Pinpoint the cell where the given text exists, returning its (x, y) midpoint coordinate. 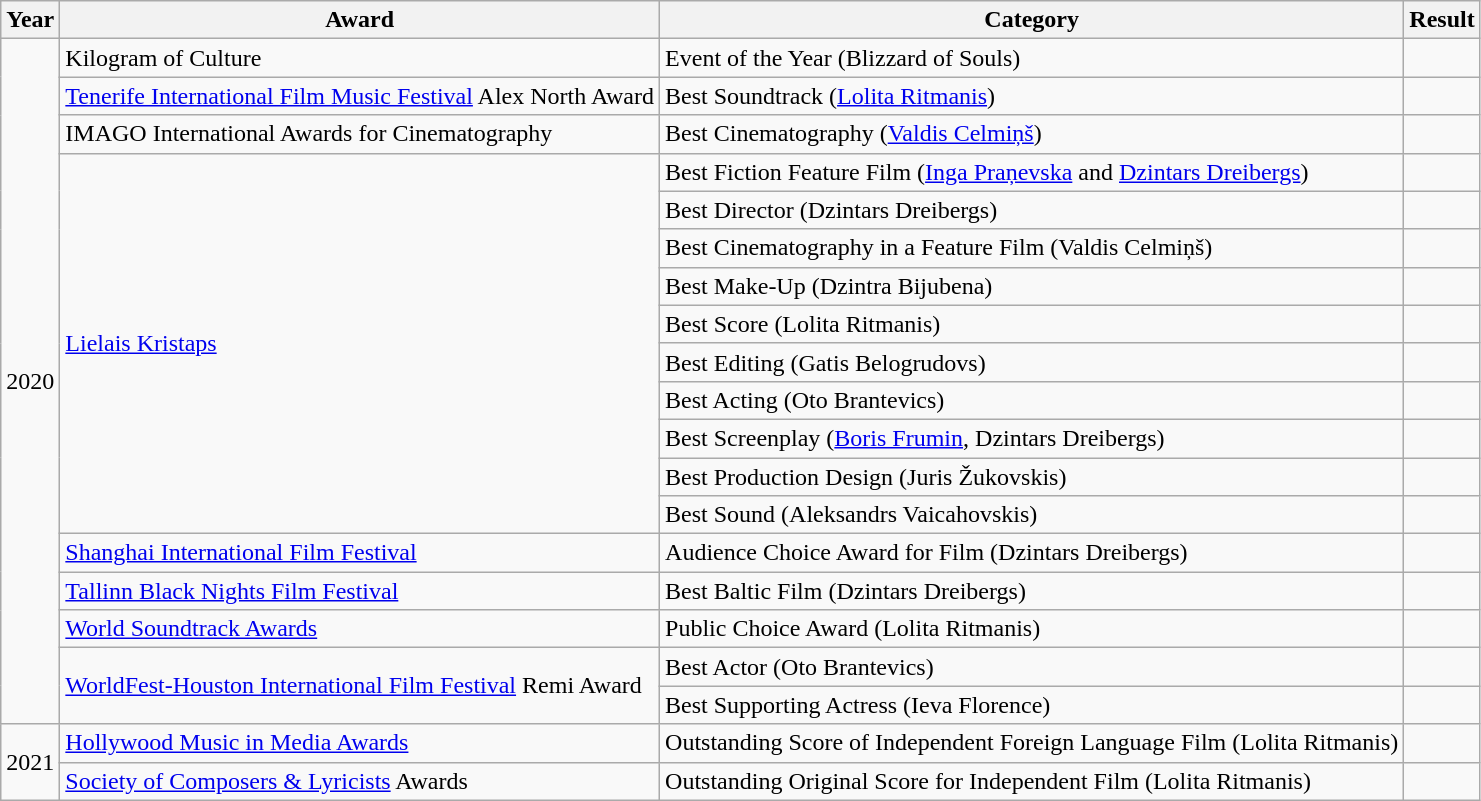
Best Fiction Feature Film (Inga Praņevska and Dzintars Dreibergs) (1032, 172)
Best Soundtrack (Lolita Ritmanis) (1032, 96)
Lielais Kristaps (360, 344)
Audience Choice Award for Film (Dzintars Dreibergs) (1032, 553)
2020 (30, 382)
Best Score (Lolita Ritmanis) (1032, 324)
Best Director (Dzintars Dreibergs) (1032, 210)
Event of the Year (Blizzard of Souls) (1032, 58)
Society of Composers & Lyricists Awards (360, 781)
Award (360, 20)
Best Make-Up (Dzintra Bijubena) (1032, 286)
Public Choice Award (Lolita Ritmanis) (1032, 629)
Best Production Design (Juris Žukovskis) (1032, 477)
Tenerife International Film Music Festival Alex North Award (360, 96)
IMAGO International Awards for Cinematography (360, 134)
Best Cinematography in a Feature Film (Valdis Celmiņš) (1032, 248)
Best Actor (Oto Brantevics) (1032, 667)
Shanghai International Film Festival (360, 553)
Best Acting (Oto Brantevics) (1032, 400)
Year (30, 20)
Best Editing (Gatis Belogrudovs) (1032, 362)
Result (1442, 20)
WorldFest-Houston International Film Festival Remi Award (360, 686)
Outstanding Score of Independent Foreign Language Film (Lolita Ritmanis) (1032, 743)
Best Supporting Actress (Ieva Florence) (1032, 705)
Tallinn Black Nights Film Festival (360, 591)
Category (1032, 20)
Best Cinematography (Valdis Celmiņš) (1032, 134)
Outstanding Original Score for Independent Film (Lolita Ritmanis) (1032, 781)
Hollywood Music in Media Awards (360, 743)
2021 (30, 762)
World Soundtrack Awards (360, 629)
Best Sound (Aleksandrs Vaicahovskis) (1032, 515)
Best Screenplay (Boris Frumin, Dzintars Dreibergs) (1032, 438)
Kilogram of Culture (360, 58)
Best Baltic Film (Dzintars Dreibergs) (1032, 591)
